Output the (X, Y) coordinate of the center of the cell containing the given text.  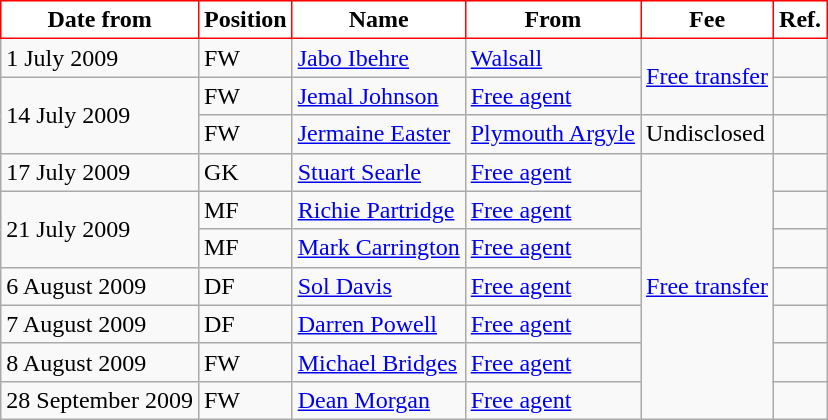
Sol Davis (378, 286)
Ref. (800, 20)
28 September 2009 (100, 400)
Name (378, 20)
6 August 2009 (100, 286)
Walsall (552, 58)
Dean Morgan (378, 400)
Jabo Ibehre (378, 58)
Fee (708, 20)
17 July 2009 (100, 172)
Michael Bridges (378, 362)
14 July 2009 (100, 115)
21 July 2009 (100, 229)
Jemal Johnson (378, 96)
Richie Partridge (378, 210)
Darren Powell (378, 324)
From (552, 20)
Stuart Searle (378, 172)
1 July 2009 (100, 58)
GK (245, 172)
Jermaine Easter (378, 134)
Mark Carrington (378, 248)
Plymouth Argyle (552, 134)
Undisclosed (708, 134)
8 August 2009 (100, 362)
Date from (100, 20)
Position (245, 20)
7 August 2009 (100, 324)
